Output the [X, Y] coordinate of the center of the cell containing the given text.  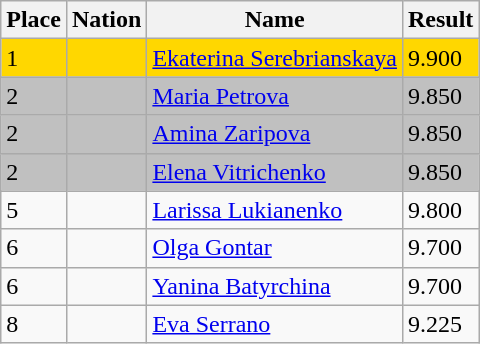
Result [440, 20]
Place [34, 20]
1 [34, 58]
Maria Petrova [275, 96]
Yanina Batyrchina [275, 286]
8 [34, 324]
Nation [106, 20]
5 [34, 210]
Larissa Lukianenko [275, 210]
Elena Vitrichenko [275, 172]
Amina Zaripova [275, 134]
9.225 [440, 324]
9.900 [440, 58]
Eva Serrano [275, 324]
9.800 [440, 210]
Ekaterina Serebrianskaya [275, 58]
Olga Gontar [275, 248]
Name [275, 20]
